Identify which cell holds the provided text, then report its [x, y] central coordinate. 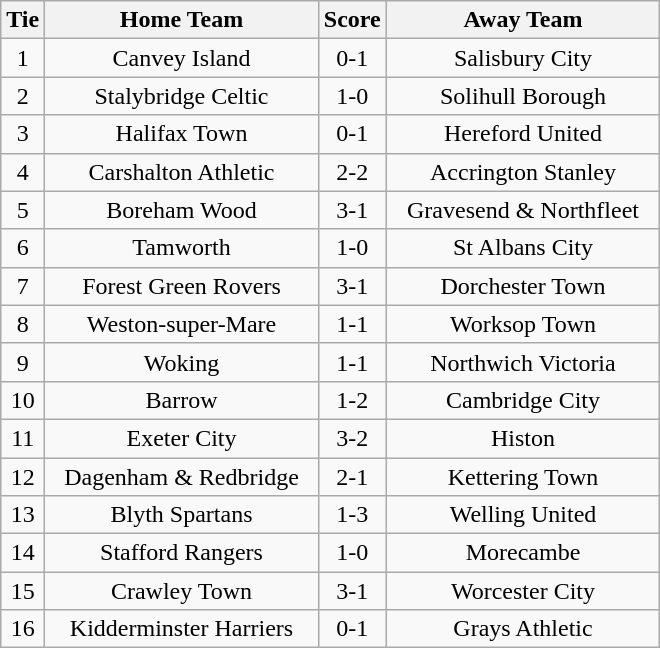
Morecambe [523, 553]
1-3 [352, 515]
Halifax Town [182, 134]
Crawley Town [182, 591]
Hereford United [523, 134]
Stafford Rangers [182, 553]
2-1 [352, 477]
8 [23, 324]
9 [23, 362]
St Albans City [523, 248]
Blyth Spartans [182, 515]
Kidderminster Harriers [182, 629]
Gravesend & Northfleet [523, 210]
Tie [23, 20]
5 [23, 210]
2-2 [352, 172]
3 [23, 134]
6 [23, 248]
Solihull Borough [523, 96]
7 [23, 286]
Score [352, 20]
1-2 [352, 400]
13 [23, 515]
Worksop Town [523, 324]
Carshalton Athletic [182, 172]
Canvey Island [182, 58]
Northwich Victoria [523, 362]
Tamworth [182, 248]
15 [23, 591]
Dorchester Town [523, 286]
16 [23, 629]
Forest Green Rovers [182, 286]
Woking [182, 362]
10 [23, 400]
3-2 [352, 438]
12 [23, 477]
Boreham Wood [182, 210]
Cambridge City [523, 400]
Salisbury City [523, 58]
14 [23, 553]
4 [23, 172]
Dagenham & Redbridge [182, 477]
Grays Athletic [523, 629]
Kettering Town [523, 477]
Away Team [523, 20]
11 [23, 438]
Home Team [182, 20]
Worcester City [523, 591]
Histon [523, 438]
Exeter City [182, 438]
1 [23, 58]
Weston-super-Mare [182, 324]
Welling United [523, 515]
Barrow [182, 400]
Accrington Stanley [523, 172]
2 [23, 96]
Stalybridge Celtic [182, 96]
